Detect which cell encompasses the target text, then output its [X, Y] center coordinate. 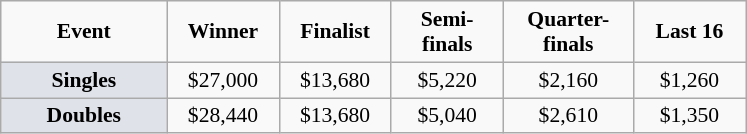
$27,000 [223, 80]
Finalist [335, 32]
$1,260 [689, 80]
Event [84, 32]
Doubles [84, 116]
Last 16 [689, 32]
$1,350 [689, 116]
Quarter-finals [568, 32]
Winner [223, 32]
$5,220 [447, 80]
Semi-finals [447, 32]
$5,040 [447, 116]
$28,440 [223, 116]
Singles [84, 80]
$2,160 [568, 80]
$2,610 [568, 116]
